Pinpoint the cell where the given text exists, returning its (x, y) midpoint coordinate. 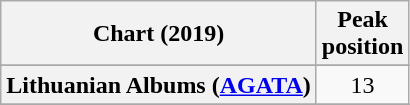
Peakposition (362, 34)
13 (362, 85)
Chart (2019) (159, 34)
Lithuanian Albums (AGATA) (159, 85)
